Extract the [x, y] coordinate from the center of the cell holding the provided text.  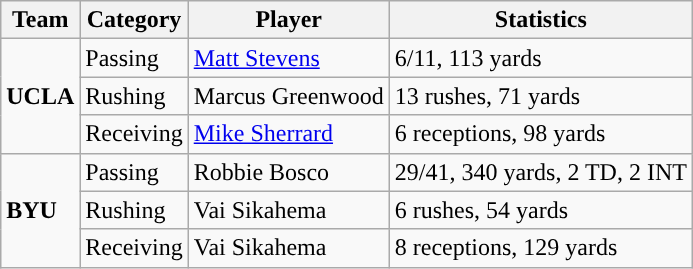
13 rushes, 71 yards [540, 96]
6 receptions, 98 yards [540, 134]
8 receptions, 129 yards [540, 248]
Category [134, 20]
Mike Sherrard [288, 134]
29/41, 340 yards, 2 TD, 2 INT [540, 172]
Robbie Bosco [288, 172]
Team [40, 20]
UCLA [40, 96]
Statistics [540, 20]
Matt Stevens [288, 58]
BYU [40, 210]
Marcus Greenwood [288, 96]
Player [288, 20]
6 rushes, 54 yards [540, 210]
6/11, 113 yards [540, 58]
